Search for the cell housing the specified text and yield its (X, Y) center coordinate. 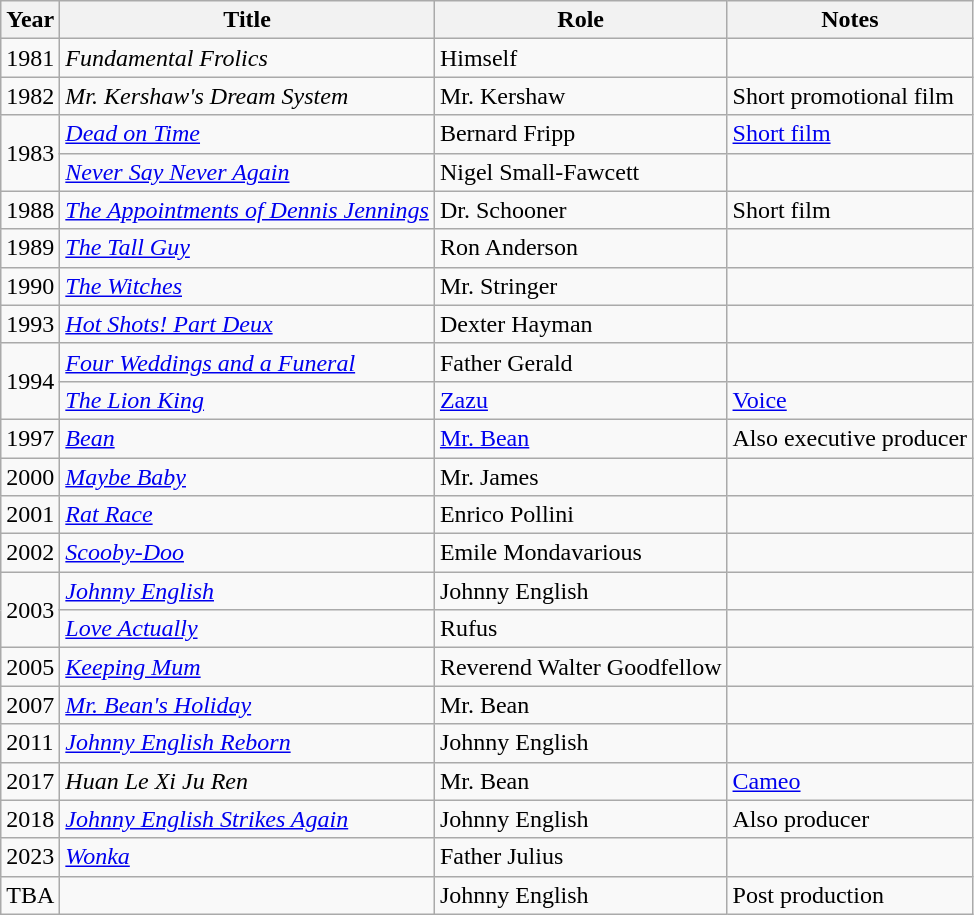
Johnny English Strikes Again (248, 819)
1993 (30, 324)
2023 (30, 857)
Mr. Bean's Holiday (248, 705)
Mr. James (580, 477)
2003 (30, 610)
Wonka (248, 857)
Mr. Kershaw (580, 96)
1982 (30, 96)
Mr. Stringer (580, 286)
Role (580, 20)
The Lion King (248, 400)
2005 (30, 667)
1994 (30, 381)
Ron Anderson (580, 248)
Four Weddings and a Funeral (248, 362)
Year (30, 20)
Post production (850, 895)
Father Julius (580, 857)
1997 (30, 438)
Keeping Mum (248, 667)
Enrico Pollini (580, 515)
Cameo (850, 781)
TBA (30, 895)
Dexter Hayman (580, 324)
Rat Race (248, 515)
Bernard Fripp (580, 134)
Scooby-Doo (248, 553)
1988 (30, 210)
Maybe Baby (248, 477)
Reverend Walter Goodfellow (580, 667)
Title (248, 20)
Huan Le Xi Ju Ren (248, 781)
The Witches (248, 286)
Also producer (850, 819)
2007 (30, 705)
Fundamental Frolics (248, 58)
Bean (248, 438)
Short promotional film (850, 96)
1981 (30, 58)
1989 (30, 248)
2002 (30, 553)
Himself (580, 58)
2001 (30, 515)
Rufus (580, 629)
Never Say Never Again (248, 172)
Notes (850, 20)
Dead on Time (248, 134)
1990 (30, 286)
The Tall Guy (248, 248)
2011 (30, 743)
Also executive producer (850, 438)
Father Gerald (580, 362)
Love Actually (248, 629)
Dr. Schooner (580, 210)
2017 (30, 781)
1983 (30, 153)
Emile Mondavarious (580, 553)
Mr. Kershaw's Dream System (248, 96)
Hot Shots! Part Deux (248, 324)
2018 (30, 819)
Zazu (580, 400)
Voice (850, 400)
2000 (30, 477)
The Appointments of Dennis Jennings (248, 210)
Nigel Small-Fawcett (580, 172)
Johnny English Reborn (248, 743)
